Extract the [x, y] coordinate from the center of the cell holding the provided text.  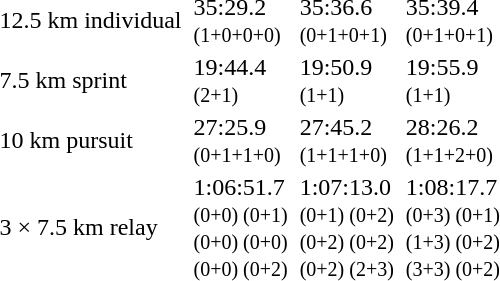
27:25.9(0+1+1+0) [240, 140]
19:44.4(2+1) [240, 80]
19:50.9(1+1) [346, 80]
27:45.2(1+1+1+0) [346, 140]
